Pinpoint the cell where the given text exists, returning its [x, y] midpoint coordinate. 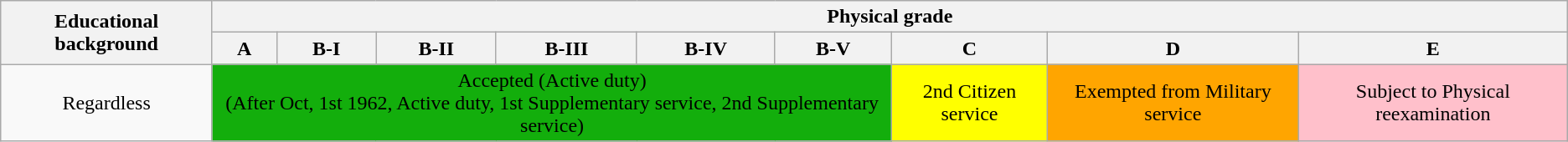
Exempted from Military service [1173, 103]
E [1432, 48]
C [970, 48]
Physical grade [890, 17]
Regardless [107, 103]
B-II [436, 48]
A [245, 48]
Subject to Physical reexamination [1432, 103]
2nd Citizen service [970, 103]
B-V [833, 48]
Educational background [107, 33]
B-I [327, 48]
D [1173, 48]
B-IV [705, 48]
B-III [566, 48]
Accepted (Active duty)(After Oct, 1st 1962, Active duty, 1st Supplementary service, 2nd Supplementary service) [551, 103]
